Identify which cell holds the provided text, then report its [X, Y] central coordinate. 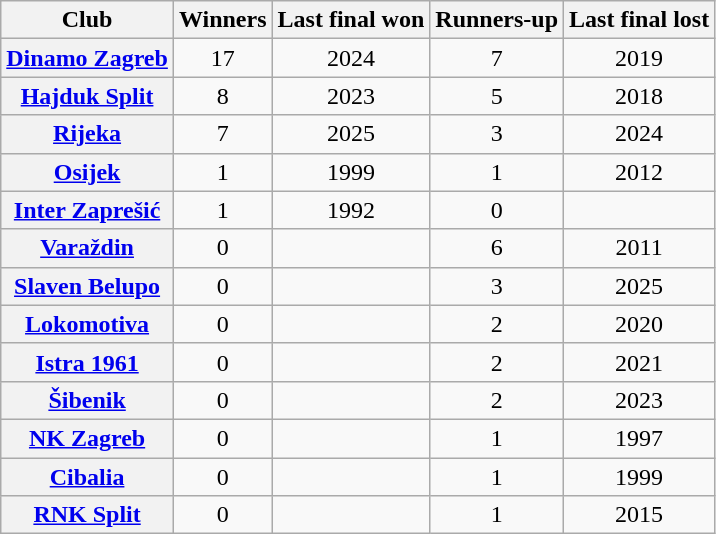
1992 [351, 210]
Winners [222, 20]
2021 [640, 362]
Last final won [351, 20]
6 [497, 248]
Inter Zaprešić [88, 210]
2011 [640, 248]
17 [222, 58]
Rijeka [88, 134]
2019 [640, 58]
2018 [640, 96]
NK Zagreb [88, 438]
1997 [640, 438]
Hajduk Split [88, 96]
5 [497, 96]
Lokomotiva [88, 324]
Šibenik [88, 400]
Club [88, 20]
Istra 1961 [88, 362]
2015 [640, 515]
RNK Split [88, 515]
Dinamo Zagreb [88, 58]
2020 [640, 324]
Cibalia [88, 477]
8 [222, 96]
Last final lost [640, 20]
Slaven Belupo [88, 286]
Varaždin [88, 248]
Osijek [88, 172]
Runners-up [497, 20]
2012 [640, 172]
